Identify which cell holds the provided text, then report its (x, y) central coordinate. 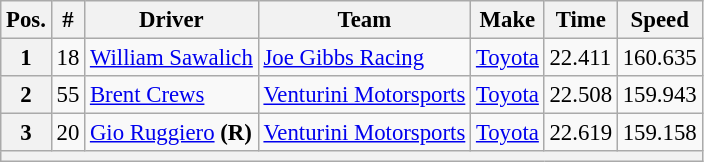
Gio Ruggiero (R) (172, 133)
Team (364, 20)
Make (508, 20)
159.158 (660, 133)
Time (580, 20)
3 (26, 133)
160.635 (660, 58)
55 (68, 95)
22.411 (580, 58)
20 (68, 133)
Pos. (26, 20)
22.619 (580, 133)
# (68, 20)
Joe Gibbs Racing (364, 58)
Driver (172, 20)
William Sawalich (172, 58)
22.508 (580, 95)
2 (26, 95)
18 (68, 58)
Speed (660, 20)
1 (26, 58)
Brent Crews (172, 95)
159.943 (660, 95)
